Search for the cell housing the specified text and yield its (X, Y) center coordinate. 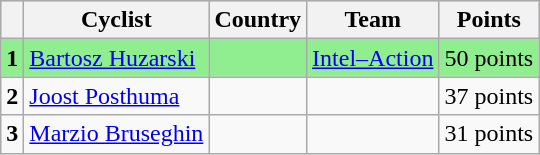
Cyclist (116, 20)
Joost Posthuma (116, 96)
Points (489, 20)
Intel–Action (373, 58)
1 (12, 58)
37 points (489, 96)
Marzio Bruseghin (116, 134)
3 (12, 134)
Bartosz Huzarski (116, 58)
50 points (489, 58)
2 (12, 96)
Country (258, 20)
31 points (489, 134)
Team (373, 20)
